Search for the cell housing the specified text and yield its [x, y] center coordinate. 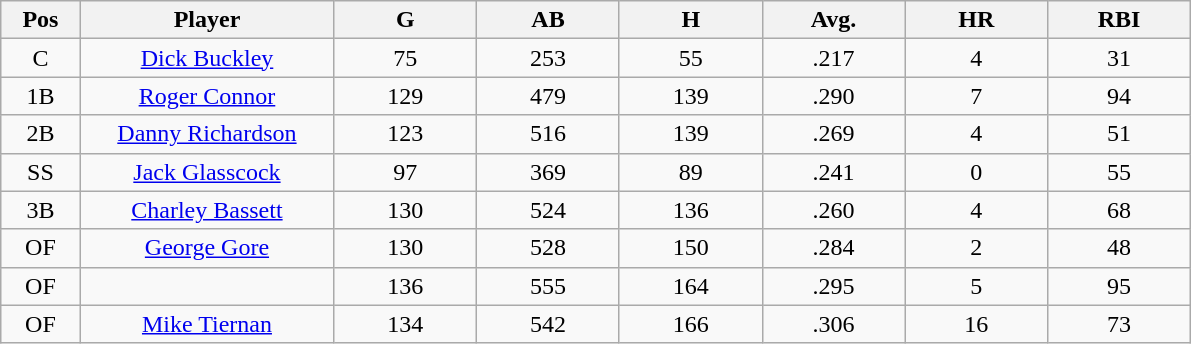
123 [406, 134]
Roger Connor [207, 96]
HR [976, 20]
94 [1120, 96]
AB [548, 20]
253 [548, 58]
.295 [834, 286]
7 [976, 96]
95 [1120, 286]
166 [690, 324]
.217 [834, 58]
75 [406, 58]
George Gore [207, 248]
542 [548, 324]
3B [40, 210]
.284 [834, 248]
31 [1120, 58]
Danny Richardson [207, 134]
Dick Buckley [207, 58]
73 [1120, 324]
Pos [40, 20]
Charley Bassett [207, 210]
H [690, 20]
89 [690, 172]
134 [406, 324]
2B [40, 134]
.269 [834, 134]
SS [40, 172]
G [406, 20]
0 [976, 172]
5 [976, 286]
RBI [1120, 20]
516 [548, 134]
.306 [834, 324]
Avg. [834, 20]
164 [690, 286]
51 [1120, 134]
479 [548, 96]
2 [976, 248]
48 [1120, 248]
C [40, 58]
150 [690, 248]
68 [1120, 210]
524 [548, 210]
16 [976, 324]
Mike Tiernan [207, 324]
Jack Glasscock [207, 172]
555 [548, 286]
129 [406, 96]
Player [207, 20]
528 [548, 248]
.241 [834, 172]
1B [40, 96]
97 [406, 172]
.290 [834, 96]
369 [548, 172]
.260 [834, 210]
